Detect which cell encompasses the target text, then output its (x, y) center coordinate. 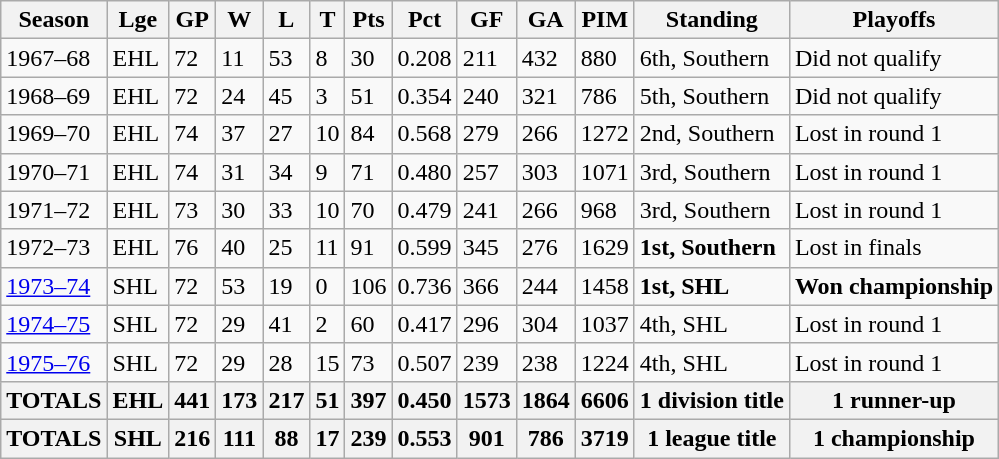
2nd, Southern (712, 134)
5th, Southern (712, 96)
0.208 (424, 58)
111 (240, 438)
15 (328, 362)
34 (286, 172)
24 (240, 96)
0.507 (424, 362)
1968–69 (54, 96)
345 (486, 248)
1st, SHL (712, 286)
1973–74 (54, 286)
Standing (712, 20)
173 (240, 400)
Pct (424, 20)
241 (486, 210)
Lge (138, 20)
0.480 (424, 172)
1975–76 (54, 362)
Won championship (894, 286)
441 (192, 400)
211 (486, 58)
1974–75 (54, 324)
8 (328, 58)
28 (286, 362)
27 (286, 134)
1971–72 (54, 210)
276 (546, 248)
25 (286, 248)
238 (546, 362)
0.736 (424, 286)
244 (546, 286)
1224 (604, 362)
366 (486, 286)
303 (546, 172)
2 (328, 324)
1272 (604, 134)
1071 (604, 172)
1864 (546, 400)
1458 (604, 286)
1967–68 (54, 58)
432 (546, 58)
1969–70 (54, 134)
279 (486, 134)
60 (368, 324)
GF (486, 20)
19 (286, 286)
1st, Southern (712, 248)
217 (286, 400)
1972–73 (54, 248)
17 (328, 438)
40 (240, 248)
0.417 (424, 324)
0.553 (424, 438)
0.479 (424, 210)
W (240, 20)
Season (54, 20)
1629 (604, 248)
70 (368, 210)
880 (604, 58)
397 (368, 400)
L (286, 20)
31 (240, 172)
3 (328, 96)
6606 (604, 400)
88 (286, 438)
9 (328, 172)
240 (486, 96)
71 (368, 172)
76 (192, 248)
GA (546, 20)
T (328, 20)
0.450 (424, 400)
106 (368, 286)
0.599 (424, 248)
1970–71 (54, 172)
901 (486, 438)
1573 (486, 400)
1037 (604, 324)
41 (286, 324)
321 (546, 96)
PIM (604, 20)
296 (486, 324)
1 league title (712, 438)
6th, Southern (712, 58)
3719 (604, 438)
Pts (368, 20)
304 (546, 324)
GP (192, 20)
0 (328, 286)
Lost in finals (894, 248)
91 (368, 248)
33 (286, 210)
Playoffs (894, 20)
216 (192, 438)
1 runner-up (894, 400)
0.568 (424, 134)
1 championship (894, 438)
0.354 (424, 96)
257 (486, 172)
1 division title (712, 400)
84 (368, 134)
968 (604, 210)
37 (240, 134)
45 (286, 96)
